From the cell containing the given text, extract its center point as (X, Y) coordinate. 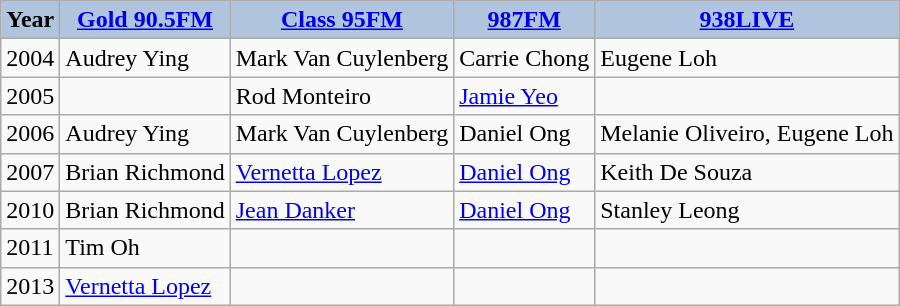
2006 (30, 134)
Keith De Souza (747, 172)
Gold 90.5FM (145, 20)
2005 (30, 96)
2004 (30, 58)
Carrie Chong (524, 58)
Eugene Loh (747, 58)
Stanley Leong (747, 210)
938LIVE (747, 20)
2013 (30, 286)
Class 95FM (342, 20)
Melanie Oliveiro, Eugene Loh (747, 134)
Tim Oh (145, 248)
Year (30, 20)
2007 (30, 172)
2010 (30, 210)
987FM (524, 20)
Rod Monteiro (342, 96)
Jamie Yeo (524, 96)
2011 (30, 248)
Jean Danker (342, 210)
